Find where the given text appears and provide that cell's center as [x, y] coordinate. 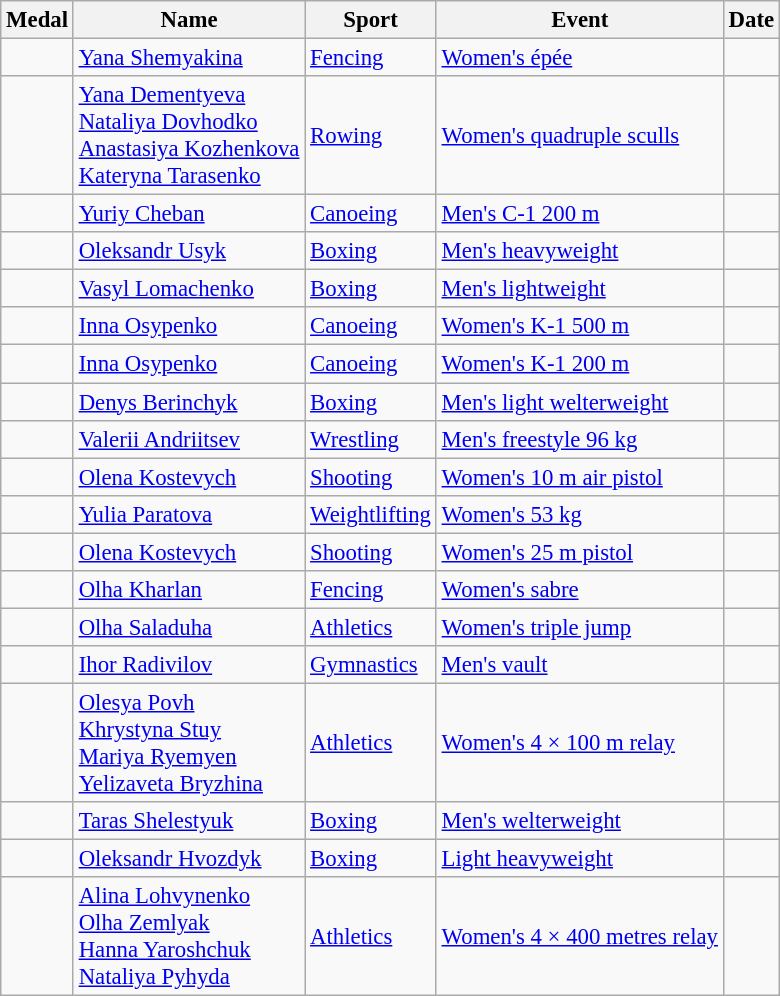
Women's K-1 200 m [580, 364]
Weightlifting [371, 514]
Men's C-1 200 m [580, 214]
Medal [38, 20]
Women's triple jump [580, 627]
Yulia Paratova [188, 514]
Vasyl Lomachenko [188, 289]
Light heavyweight [580, 859]
Women's K-1 500 m [580, 327]
Date [751, 20]
Olha Kharlan [188, 590]
Women's 4 × 400 metres relay [580, 936]
Women's quadruple sculls [580, 136]
Women's 53 kg [580, 514]
Women's épée [580, 58]
Yana Shemyakina [188, 58]
Olha Saladuha [188, 627]
Event [580, 20]
Sport [371, 20]
Olesya PovhKhrystyna StuyMariya RyemyenYelizaveta Bryzhina [188, 742]
Men's lightweight [580, 289]
Denys Berinchyk [188, 402]
Name [188, 20]
Yuriy Cheban [188, 214]
Women's sabre [580, 590]
Men's freestyle 96 kg [580, 439]
Men's welterweight [580, 821]
Rowing [371, 136]
Women's 25 m pistol [580, 552]
Men's heavyweight [580, 251]
Men's vault [580, 665]
Oleksandr Usyk [188, 251]
Women's 4 × 100 m relay [580, 742]
Ihor Radivilov [188, 665]
Men's light welterweight [580, 402]
Alina LohvynenkoOlha ZemlyakHanna YaroshchukNataliya Pyhyda [188, 936]
Wrestling [371, 439]
Gymnastics [371, 665]
Yana DementyevaNataliya DovhodkoAnastasiya KozhenkovaKateryna Tarasenko [188, 136]
Taras Shelestyuk [188, 821]
Valerii Andriitsev [188, 439]
Women's 10 m air pistol [580, 477]
Oleksandr Hvozdyk [188, 859]
